Provide the (x, y) coordinate of the cell's center where the given text is located.  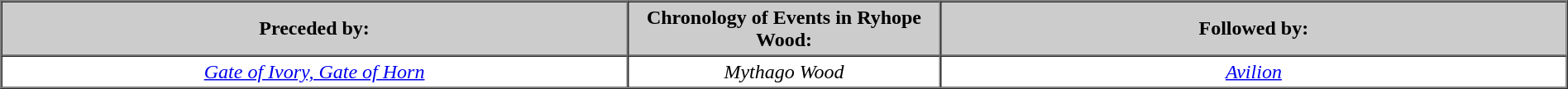
Mythago Wood (784, 73)
Gate of Ivory, Gate of Horn (314, 73)
Followed by: (1254, 29)
Preceded by: (314, 29)
Avilion (1254, 73)
Chronology of Events in Ryhope Wood: (784, 29)
